Find where the given text appears and provide that cell's center as [x, y] coordinate. 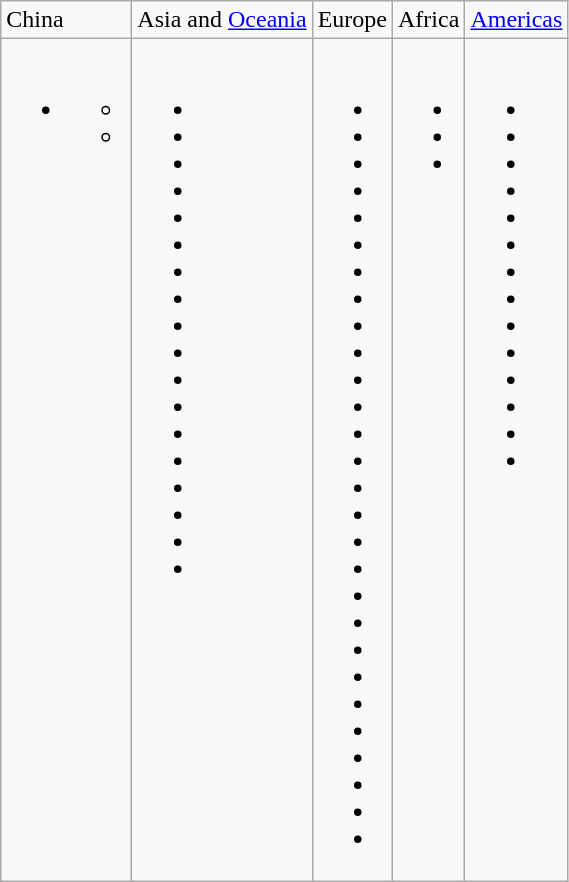
China [66, 20]
Asia and Oceania [222, 20]
Africa [429, 20]
Americas [516, 20]
Europe [352, 20]
